Search for the cell housing the specified text and yield its [x, y] center coordinate. 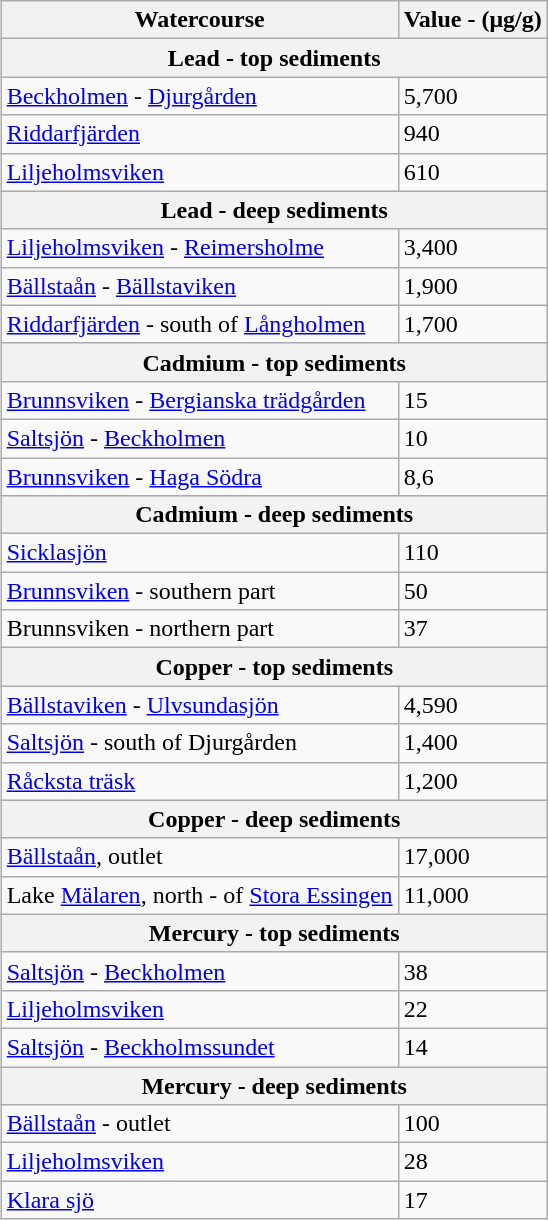
Watercourse [200, 20]
1,700 [472, 324]
50 [472, 591]
110 [472, 553]
Lead - deep sediments [274, 210]
Riddarfjärden - south of Långholmen [200, 324]
11,000 [472, 895]
Mercury - deep sediments [274, 1085]
28 [472, 1162]
15 [472, 400]
Klara sjö [200, 1200]
Råcksta träsk [200, 781]
940 [472, 134]
1,200 [472, 781]
37 [472, 629]
Riddarfjärden [200, 134]
Bällstaån, outlet [200, 857]
22 [472, 1009]
Cadmium - deep sediments [274, 515]
14 [472, 1047]
100 [472, 1124]
17,000 [472, 857]
3,400 [472, 248]
Beckholmen - Djurgården [200, 96]
Saltsjön - Beckholmssundet [200, 1047]
Brunnsviken - Bergianska trädgården [200, 400]
Copper - top sediments [274, 667]
Mercury - top sediments [274, 933]
Lake Mälaren, north - of Stora Essingen [200, 895]
Saltsjön - south of Djurgården [200, 743]
10 [472, 438]
17 [472, 1200]
Copper - deep sediments [274, 819]
Cadmium - top sediments [274, 362]
Lead - top sediments [274, 58]
Liljeholmsviken - Reimersholme [200, 248]
Bällstaån - Bällstaviken [200, 286]
Brunnsviken - Haga Södra [200, 477]
610 [472, 172]
Bällstaån - outlet [200, 1124]
1,900 [472, 286]
4,590 [472, 705]
Brunnsviken - southern part [200, 591]
Brunnsviken - northern part [200, 629]
Value - (μg/g) [472, 20]
Sicklasjön [200, 553]
1,400 [472, 743]
Bällstaviken - Ulvsundasjön [200, 705]
8,6 [472, 477]
5,700 [472, 96]
38 [472, 971]
